Locate the cell with the specified text and output its [X, Y] center coordinate. 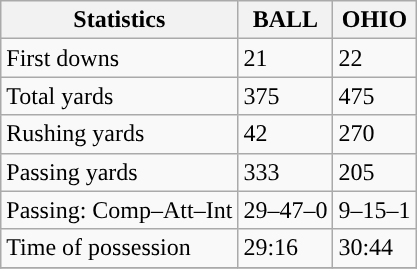
375 [286, 96]
30:44 [374, 248]
Time of possession [120, 248]
Rushing yards [120, 134]
Passing: Comp–Att–Int [120, 210]
Passing yards [120, 172]
475 [374, 96]
270 [374, 134]
OHIO [374, 20]
333 [286, 172]
Total yards [120, 96]
22 [374, 58]
29:16 [286, 248]
Statistics [120, 20]
42 [286, 134]
29–47–0 [286, 210]
First downs [120, 58]
205 [374, 172]
9–15–1 [374, 210]
BALL [286, 20]
21 [286, 58]
